Return the (X, Y) coordinate for the center point of the cell that contains the specified text.  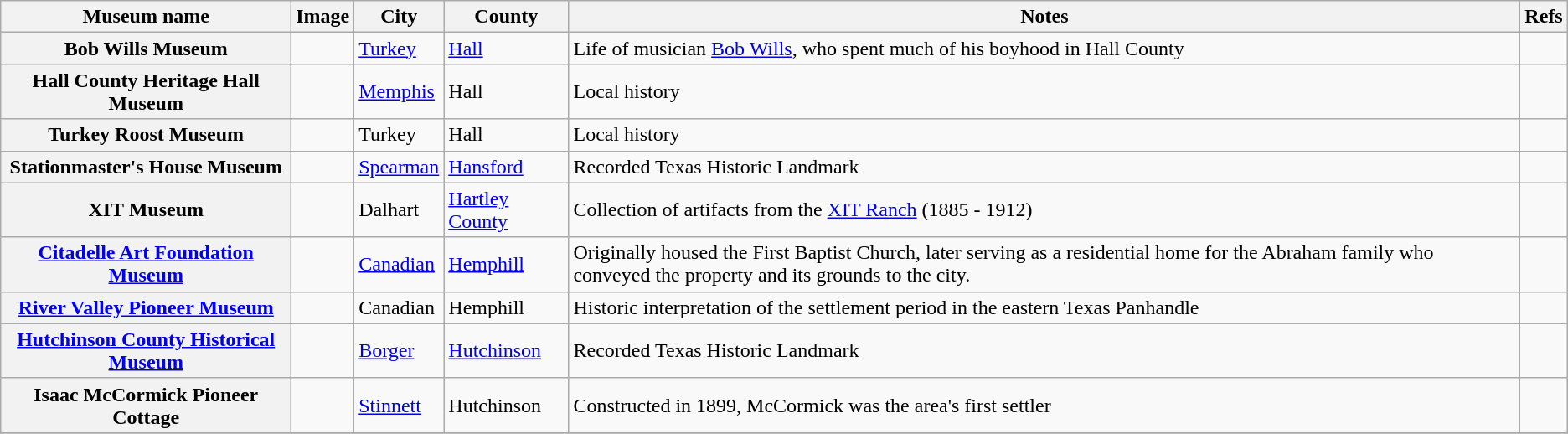
Bob Wills Museum (146, 49)
Constructed in 1899, McCormick was the area's first settler (1044, 406)
County (506, 17)
River Valley Pioneer Museum (146, 307)
Hutchinson County Historical Museum (146, 350)
Borger (399, 350)
Collection of artifacts from the XIT Ranch (1885 - 1912) (1044, 209)
Citadelle Art Foundation Museum (146, 265)
Stationmaster's House Museum (146, 167)
Image (323, 17)
Spearman (399, 167)
Dalhart (399, 209)
Notes (1044, 17)
Hall County Heritage Hall Museum (146, 92)
Refs (1544, 17)
Historic interpretation of the settlement period in the eastern Texas Panhandle (1044, 307)
Life of musician Bob Wills, who spent much of his boyhood in Hall County (1044, 49)
Stinnett (399, 406)
Museum name (146, 17)
City (399, 17)
XIT Museum (146, 209)
Isaac McCormick Pioneer Cottage (146, 406)
Memphis (399, 92)
Turkey Roost Museum (146, 135)
Hartley County (506, 209)
Hansford (506, 167)
